Capture the cell that displays the provided text and extract its [x, y] central coordinate. 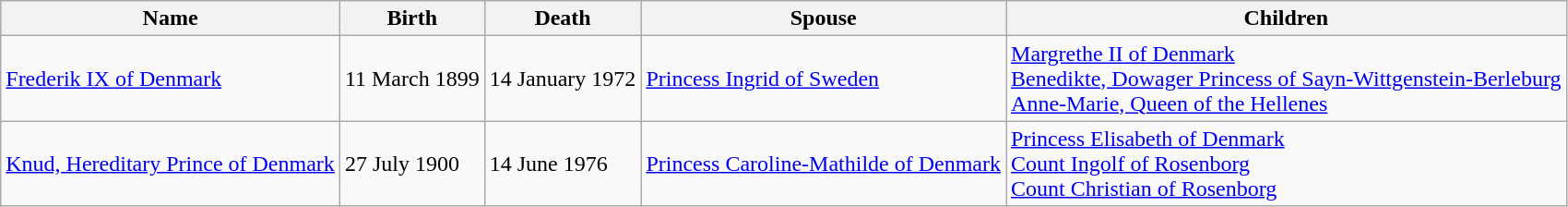
11 March 1899 [411, 79]
27 July 1900 [411, 164]
Princess Ingrid of Sweden [824, 79]
Margrethe II of DenmarkBenedikte, Dowager Princess of Sayn-Wittgenstein-BerleburgAnne-Marie, Queen of the Hellenes [1287, 79]
Knud, Hereditary Prince of Denmark [171, 164]
14 June 1976 [563, 164]
Name [171, 18]
Birth [411, 18]
Children [1287, 18]
14 January 1972 [563, 79]
Death [563, 18]
Princess Elisabeth of DenmarkCount Ingolf of RosenborgCount Christian of Rosenborg [1287, 164]
Princess Caroline-Mathilde of Denmark [824, 164]
Spouse [824, 18]
Frederik IX of Denmark [171, 79]
